Detect which cell encompasses the target text, then output its [x, y] center coordinate. 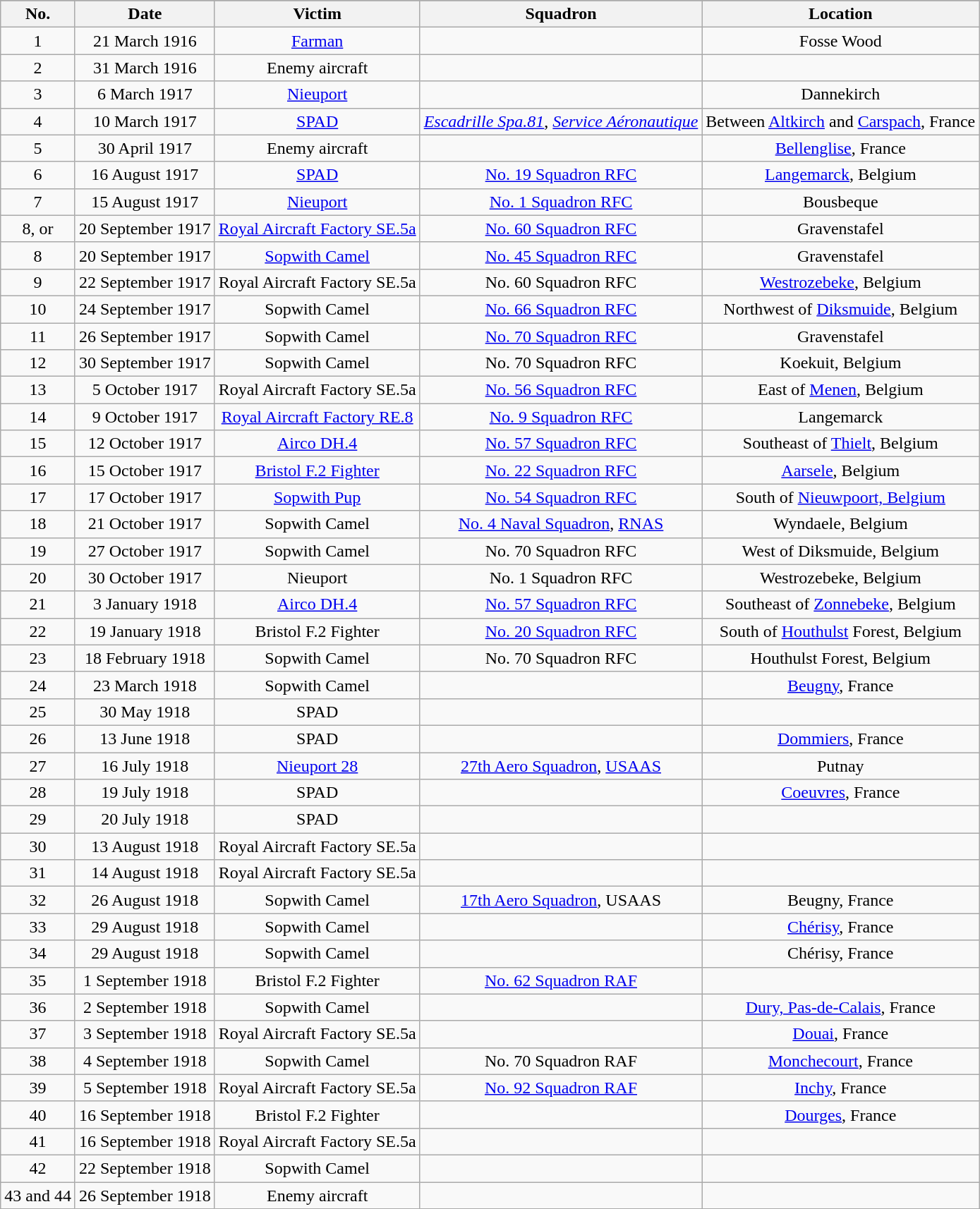
Dury, Pas-de-Calais, France [841, 1007]
No. 56 Squadron RFC [561, 390]
Koekuit, Belgium [841, 363]
25 [38, 712]
Between Altkirch and Carspach, France [841, 121]
17th Aero Squadron, USAAS [561, 900]
32 [38, 900]
22 [38, 631]
28 [38, 793]
Langemarck, Belgium [841, 175]
Southeast of Thielt, Belgium [841, 444]
4 [38, 121]
15 October 1917 [145, 470]
16 August 1917 [145, 175]
21 March 1916 [145, 41]
Northwest of Diksmuide, Belgium [841, 309]
No. 45 Squadron RFC [561, 255]
No. 92 Squadron RAF [561, 1088]
3 January 1918 [145, 604]
12 [38, 363]
21 October 1917 [145, 524]
Nieuport 28 [317, 765]
15 [38, 444]
Dommiers, France [841, 739]
1 [38, 41]
9 October 1917 [145, 417]
8, or [38, 229]
19 January 1918 [145, 631]
2 [38, 68]
13 August 1918 [145, 846]
No. 19 Squadron RFC [561, 175]
6 [38, 175]
Farman [317, 41]
24 [38, 685]
Inchy, France [841, 1088]
26 [38, 739]
Coeuvres, France [841, 793]
7 [38, 202]
1 September 1918 [145, 980]
3 September 1918 [145, 1034]
41 [38, 1141]
5 October 1917 [145, 390]
Dannekirch [841, 95]
9 [38, 282]
South of Houthulst Forest, Belgium [841, 631]
No. 4 Naval Squadron, RNAS [561, 524]
8 [38, 255]
27 October 1917 [145, 551]
Victim [317, 14]
30 April 1917 [145, 148]
15 August 1917 [145, 202]
30 May 1918 [145, 712]
No. 22 Squadron RFC [561, 470]
17 October 1917 [145, 497]
20 July 1918 [145, 820]
Wyndaele, Belgium [841, 524]
16 [38, 470]
36 [38, 1007]
12 October 1917 [145, 444]
Royal Aircraft Factory RE.8 [317, 417]
Aarsele, Belgium [841, 470]
30 September 1917 [145, 363]
42 [38, 1168]
10 March 1917 [145, 121]
Douai, France [841, 1034]
13 [38, 390]
Bousbeque [841, 202]
4 September 1918 [145, 1061]
West of Diksmuide, Belgium [841, 551]
38 [38, 1061]
Southeast of Zonnebeke, Belgium [841, 604]
East of Menen, Belgium [841, 390]
Houthulst Forest, Belgium [841, 658]
35 [38, 980]
26 August 1918 [145, 900]
No. 66 Squadron RFC [561, 309]
11 [38, 336]
26 September 1917 [145, 336]
Sopwith Pup [317, 497]
19 [38, 551]
Date [145, 14]
27 [38, 765]
Dourges, France [841, 1114]
No. 54 Squadron RFC [561, 497]
23 March 1918 [145, 685]
16 July 1918 [145, 765]
Bellenglise, France [841, 148]
5 [38, 148]
South of Nieuwpoort, Belgium [841, 497]
Escadrille Spa.81, Service Aéronautique [561, 121]
29 [38, 820]
26 September 1918 [145, 1196]
24 September 1917 [145, 309]
2 September 1918 [145, 1007]
30 [38, 846]
No. 9 Squadron RFC [561, 417]
Fosse Wood [841, 41]
27th Aero Squadron, USAAS [561, 765]
18 February 1918 [145, 658]
30 October 1917 [145, 578]
14 August 1918 [145, 873]
Monchecourt, France [841, 1061]
37 [38, 1034]
No. 70 Squadron RAF [561, 1061]
10 [38, 309]
21 [38, 604]
14 [38, 417]
13 June 1918 [145, 739]
Langemarck [841, 417]
33 [38, 927]
18 [38, 524]
20 [38, 578]
No. 62 Squadron RAF [561, 980]
Squadron [561, 14]
No. 20 Squadron RFC [561, 631]
31 [38, 873]
Putnay [841, 765]
Location [841, 14]
19 July 1918 [145, 793]
17 [38, 497]
34 [38, 954]
22 September 1917 [145, 282]
39 [38, 1088]
40 [38, 1114]
22 September 1918 [145, 1168]
43 and 44 [38, 1196]
23 [38, 658]
6 March 1917 [145, 95]
3 [38, 95]
5 September 1918 [145, 1088]
31 March 1916 [145, 68]
No. [38, 14]
